Find where the given text appears and provide that cell's center as [X, Y] coordinate. 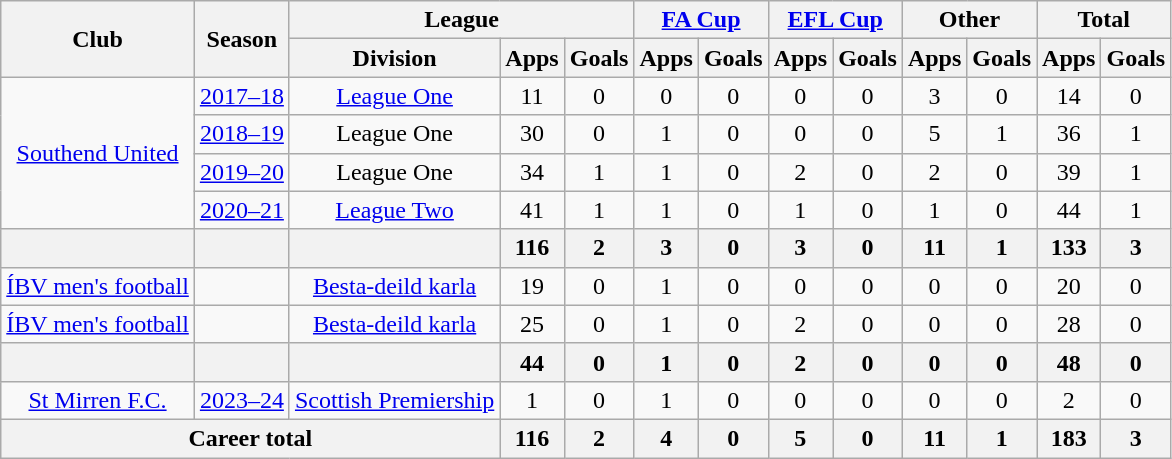
2019–20 [242, 172]
20 [1069, 286]
2017–18 [242, 96]
FA Cup [701, 20]
183 [1069, 438]
2020–21 [242, 210]
St Mirren F.C. [98, 400]
41 [532, 210]
EFL Cup [835, 20]
39 [1069, 172]
Career total [250, 438]
25 [532, 324]
Southend United [98, 153]
Club [98, 39]
League [462, 20]
Division [394, 58]
133 [1069, 248]
34 [532, 172]
28 [1069, 324]
4 [666, 438]
Other [969, 20]
Season [242, 39]
19 [532, 286]
48 [1069, 362]
Scottish Premiership [394, 400]
2018–19 [242, 134]
14 [1069, 96]
30 [532, 134]
2023–24 [242, 400]
36 [1069, 134]
Total [1104, 20]
League Two [394, 210]
